For the text-containing cell, return its midpoint in (x, y) coordinate format. 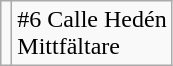
#6 Calle HedénMittfältare (92, 34)
